Pinpoint the cell where the given text exists, returning its (x, y) midpoint coordinate. 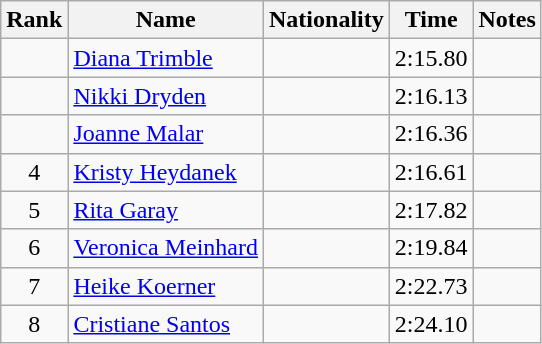
Notes (507, 20)
8 (34, 324)
2:16.13 (431, 96)
6 (34, 248)
Nikki Dryden (166, 96)
4 (34, 172)
2:16.61 (431, 172)
2:22.73 (431, 286)
5 (34, 210)
7 (34, 286)
Rita Garay (166, 210)
2:17.82 (431, 210)
Heike Koerner (166, 286)
2:19.84 (431, 248)
2:24.10 (431, 324)
Name (166, 20)
Diana Trimble (166, 58)
2:15.80 (431, 58)
Rank (34, 20)
Veronica Meinhard (166, 248)
Cristiane Santos (166, 324)
2:16.36 (431, 134)
Joanne Malar (166, 134)
Time (431, 20)
Nationality (327, 20)
Kristy Heydanek (166, 172)
